Identify which cell holds the provided text, then report its (x, y) central coordinate. 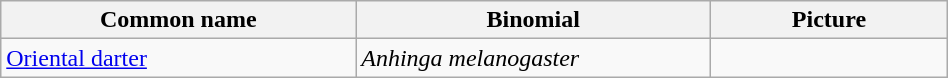
Anhinga melanogaster (534, 58)
Binomial (534, 20)
Oriental darter (178, 58)
Picture (830, 20)
Common name (178, 20)
